Find where the given text appears and provide that cell's center as (x, y) coordinate. 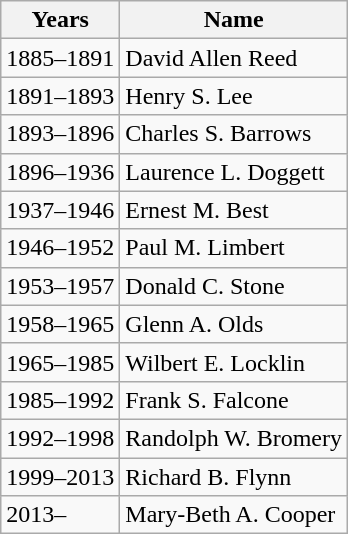
1946–1952 (60, 248)
Frank S. Falcone (234, 400)
Ernest M. Best (234, 210)
Randolph W. Bromery (234, 438)
Name (234, 20)
2013– (60, 515)
Paul M. Limbert (234, 248)
Charles S. Barrows (234, 134)
1999–2013 (60, 477)
Laurence L. Doggett (234, 172)
Donald C. Stone (234, 286)
Richard B. Flynn (234, 477)
1891–1893 (60, 96)
Glenn A. Olds (234, 324)
1985–1992 (60, 400)
1953–1957 (60, 286)
Mary-Beth A. Cooper (234, 515)
Years (60, 20)
1937–1946 (60, 210)
Wilbert E. Locklin (234, 362)
1885–1891 (60, 58)
1958–1965 (60, 324)
1893–1896 (60, 134)
David Allen Reed (234, 58)
1965–1985 (60, 362)
Henry S. Lee (234, 96)
1896–1936 (60, 172)
1992–1998 (60, 438)
